Detect which cell encompasses the target text, then output its [X, Y] center coordinate. 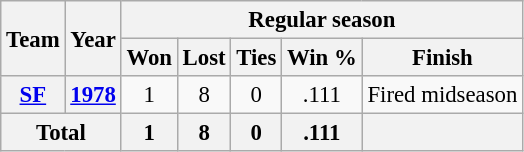
Regular season [322, 20]
Total [61, 133]
Fired midseason [442, 95]
Lost [204, 58]
Team [33, 38]
Ties [256, 58]
Finish [442, 58]
Year [93, 38]
Win % [322, 58]
SF [33, 95]
Won [149, 58]
1978 [93, 95]
